Provide the [X, Y] coordinate of the cell's center where the given text is located.  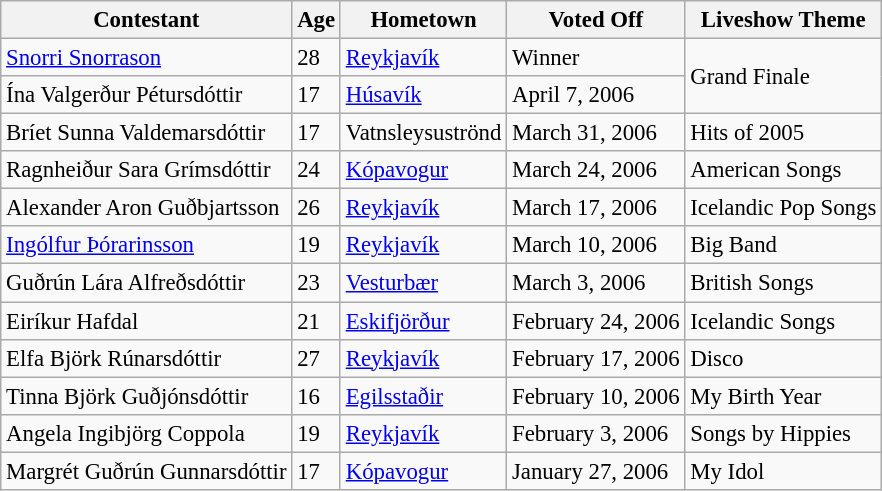
Angela Ingibjörg Coppola [146, 433]
Ína Valgerður Pétursdóttir [146, 95]
Egilsstaðir [423, 396]
Contestant [146, 20]
21 [316, 321]
26 [316, 208]
American Songs [784, 170]
April 7, 2006 [596, 95]
March 10, 2006 [596, 245]
Ragnheiður Sara Grímsdóttir [146, 170]
Age [316, 20]
Elfa Björk Rúnarsdóttir [146, 358]
My Idol [784, 471]
Vesturbær [423, 283]
Tinna Björk Guðjónsdóttir [146, 396]
My Birth Year [784, 396]
16 [316, 396]
Winner [596, 58]
Vatnsleysuströnd [423, 133]
Songs by Hippies [784, 433]
Margrét Guðrún Gunnarsdóttir [146, 471]
Icelandic Songs [784, 321]
Disco [784, 358]
Bríet Sunna Valdemarsdóttir [146, 133]
British Songs [784, 283]
March 31, 2006 [596, 133]
Guðrún Lára Alfreðsdóttir [146, 283]
Grand Finale [784, 76]
March 24, 2006 [596, 170]
Eiríkur Hafdal [146, 321]
24 [316, 170]
Big Band [784, 245]
Liveshow Theme [784, 20]
January 27, 2006 [596, 471]
March 3, 2006 [596, 283]
Hometown [423, 20]
Snorri Snorrason [146, 58]
Eskifjörður [423, 321]
Ingólfur Þórarinsson [146, 245]
Voted Off [596, 20]
Icelandic Pop Songs [784, 208]
Hits of 2005 [784, 133]
Alexander Aron Guðbjartsson [146, 208]
February 10, 2006 [596, 396]
February 17, 2006 [596, 358]
27 [316, 358]
February 24, 2006 [596, 321]
28 [316, 58]
March 17, 2006 [596, 208]
Húsavík [423, 95]
February 3, 2006 [596, 433]
23 [316, 283]
